Capture the cell that displays the provided text and extract its [x, y] central coordinate. 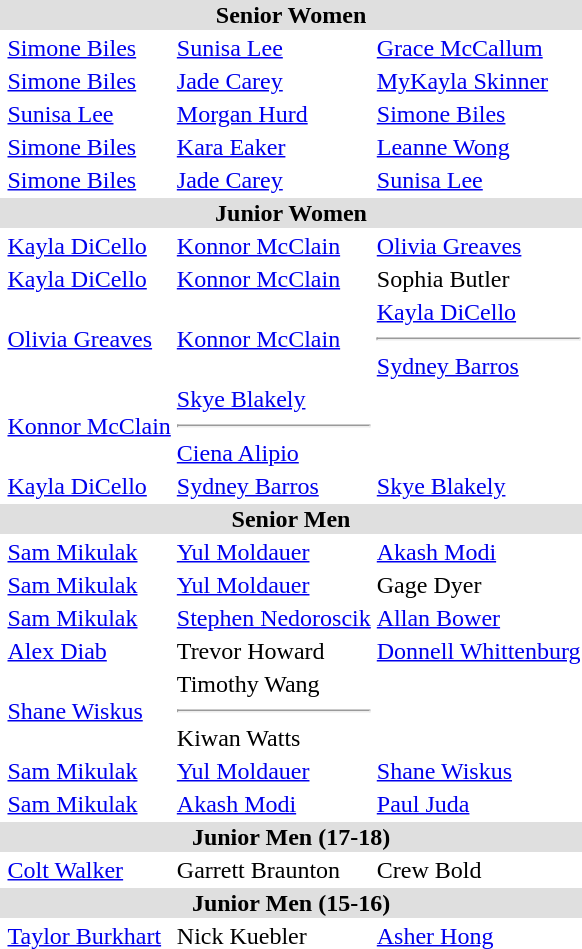
Donnell Whittenburg [478, 651]
Junior Women [291, 213]
Senior Women [291, 15]
Junior Men (15-16) [291, 903]
Gage Dyer [478, 585]
Sophia Butler [478, 279]
Skye BlakelyCiena Alipio [274, 426]
Crew Bold [478, 870]
Kayla DiCelloSydney Barros [478, 339]
Kara Eaker [274, 147]
Senior Men [291, 519]
Morgan Hurd [274, 114]
Skye Blakely [478, 486]
Alex Diab [89, 651]
Trevor Howard [274, 651]
Grace McCallum [478, 48]
Paul Juda [478, 804]
Stephen Nedoroscik [274, 618]
Sydney Barros [274, 486]
Junior Men (17-18) [291, 837]
Leanne Wong [478, 147]
Colt Walker [89, 870]
MyKayla Skinner [478, 81]
Timothy WangKiwan Watts [274, 711]
Allan Bower [478, 618]
Garrett Braunton [274, 870]
